For the text-containing cell, return its midpoint in [x, y] coordinate format. 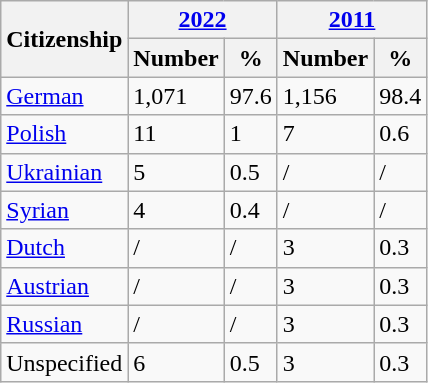
1,071 [176, 96]
97.6 [250, 96]
Citizenship [64, 39]
Syrian [64, 210]
98.4 [400, 96]
1 [250, 134]
0.4 [250, 210]
7 [325, 134]
German [64, 96]
4 [176, 210]
Russian [64, 324]
11 [176, 134]
0.6 [400, 134]
Polish [64, 134]
Dutch [64, 248]
1,156 [325, 96]
2011 [352, 20]
Ukrainian [64, 172]
6 [176, 362]
Austrian [64, 286]
2022 [202, 20]
5 [176, 172]
Unspecified [64, 362]
